From the cell containing the given text, extract its center point as [x, y] coordinate. 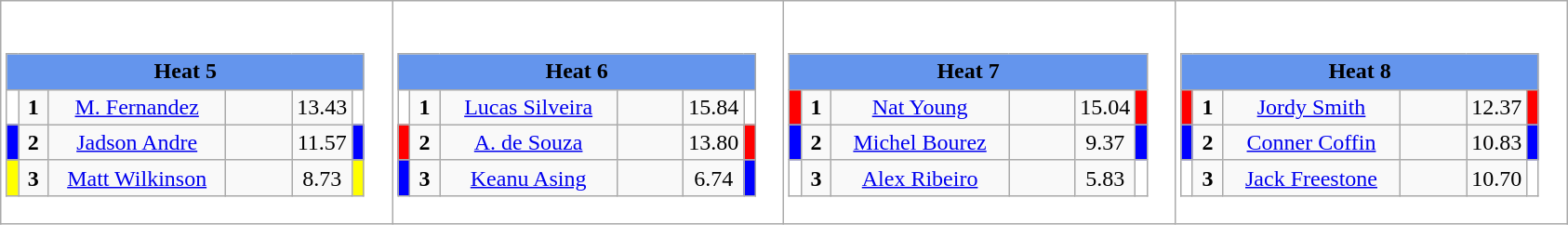
Heat 5 [185, 72]
Nat Young [921, 107]
5.83 [1105, 178]
M. Fernandez [138, 107]
Heat 8 [1360, 72]
Heat 7 1 Nat Young 15.04 2 Michel Bourez 9.37 3 Alex Ribeiro 5.83 [980, 112]
15.04 [1105, 107]
13.43 [322, 107]
6.74 [714, 178]
Lucas Silveira [528, 107]
Heat 5 1 M. Fernandez 13.43 2 Jadson Andre 11.57 3 Matt Wilkinson 8.73 [197, 112]
13.80 [714, 142]
Heat 7 [968, 72]
11.57 [322, 142]
Heat 6 1 Lucas Silveira 15.84 2 A. de Souza 13.80 3 Keanu Asing 6.74 [588, 112]
8.73 [322, 178]
Jadson Andre [138, 142]
15.84 [714, 107]
Jordy Smith [1311, 107]
Keanu Asing [528, 178]
10.83 [1497, 142]
Jack Freestone [1311, 178]
Heat 6 [577, 72]
Heat 8 1 Jordy Smith 12.37 2 Conner Coffin 10.83 3 Jack Freestone 10.70 [1371, 112]
Matt Wilkinson [138, 178]
Alex Ribeiro [921, 178]
A. de Souza [528, 142]
12.37 [1497, 107]
Michel Bourez [921, 142]
Conner Coffin [1311, 142]
9.37 [1105, 142]
10.70 [1497, 178]
